Identify which cell holds the provided text, then report its (x, y) central coordinate. 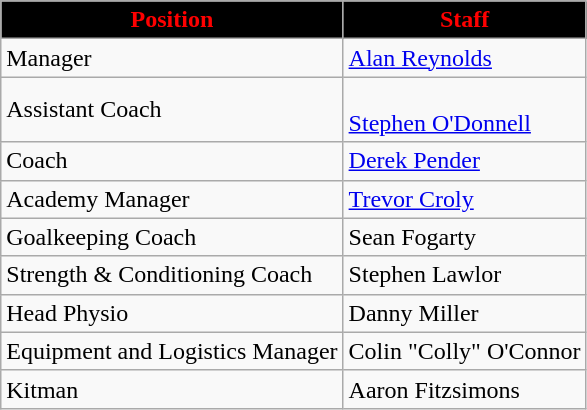
Derek Pender (464, 161)
Goalkeeping Coach (172, 237)
Stephen O'Donnell (464, 110)
Head Physio (172, 313)
Aaron Fitzsimons (464, 389)
Equipment and Logistics Manager (172, 351)
Colin "Colly" O'Connor (464, 351)
Trevor Croly (464, 199)
Alan Reynolds (464, 58)
Sean Fogarty (464, 237)
Staff (464, 20)
Kitman (172, 389)
Strength & Conditioning Coach (172, 275)
Stephen Lawlor (464, 275)
Academy Manager (172, 199)
Position (172, 20)
Danny Miller (464, 313)
Manager (172, 58)
Coach (172, 161)
Assistant Coach (172, 110)
